Locate the cell with the specified text and output its [X, Y] center coordinate. 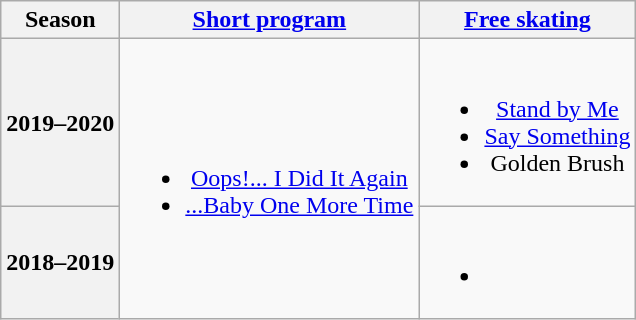
Season [60, 20]
Stand by Me Say Something Golden Brush [528, 122]
Oops!... I Did It Again ...Baby One More Time [270, 179]
Short program [270, 20]
Free skating [528, 20]
2018–2019 [60, 262]
2019–2020 [60, 122]
